Identify which cell holds the provided text, then report its [x, y] central coordinate. 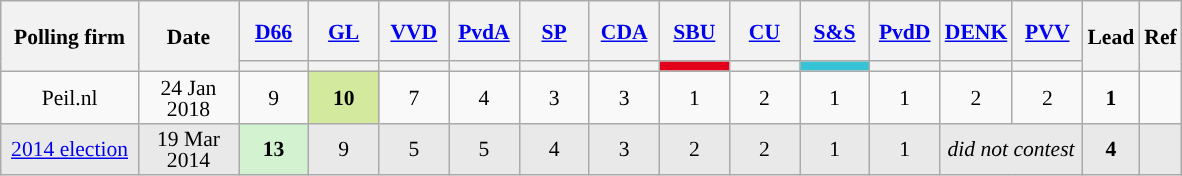
Date [188, 36]
GL [344, 31]
SBU [694, 31]
2014 election [70, 149]
SP [554, 31]
Ref [1160, 36]
did not contest [1012, 149]
13 [273, 149]
PVV [1047, 31]
D66 [273, 31]
10 [344, 97]
VVD [414, 31]
CU [764, 31]
PvdD [905, 31]
PvdA [484, 31]
CDA [624, 31]
Peil.nl [70, 97]
Lead [1110, 36]
Polling firm [70, 36]
24 Jan 2018 [188, 97]
19 Mar 2014 [188, 149]
S&S [835, 31]
DENK [976, 31]
7 [414, 97]
